Provide the (x, y) coordinate of the cell's center where the given text is located.  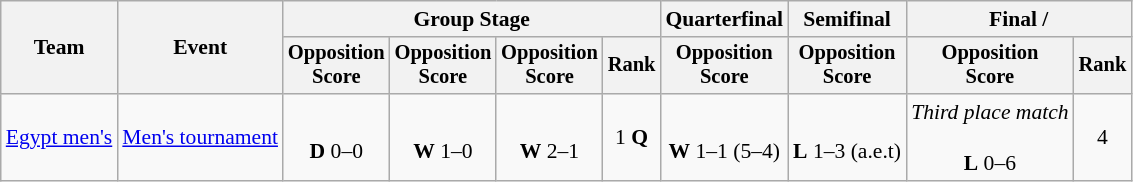
L 1–3 (a.e.t) (847, 138)
Team (60, 48)
Group Stage (472, 19)
Event (200, 48)
W 2–1 (550, 138)
Quarterfinal (724, 19)
Semifinal (847, 19)
Men's tournament (200, 138)
Egypt men's (60, 138)
4 (1103, 138)
Final / (1018, 19)
W 1–0 (444, 138)
1 Q (632, 138)
W 1–1 (5–4) (724, 138)
Third place match L 0–6 (990, 138)
D 0–0 (336, 138)
